Detect which cell encompasses the target text, then output its (X, Y) center coordinate. 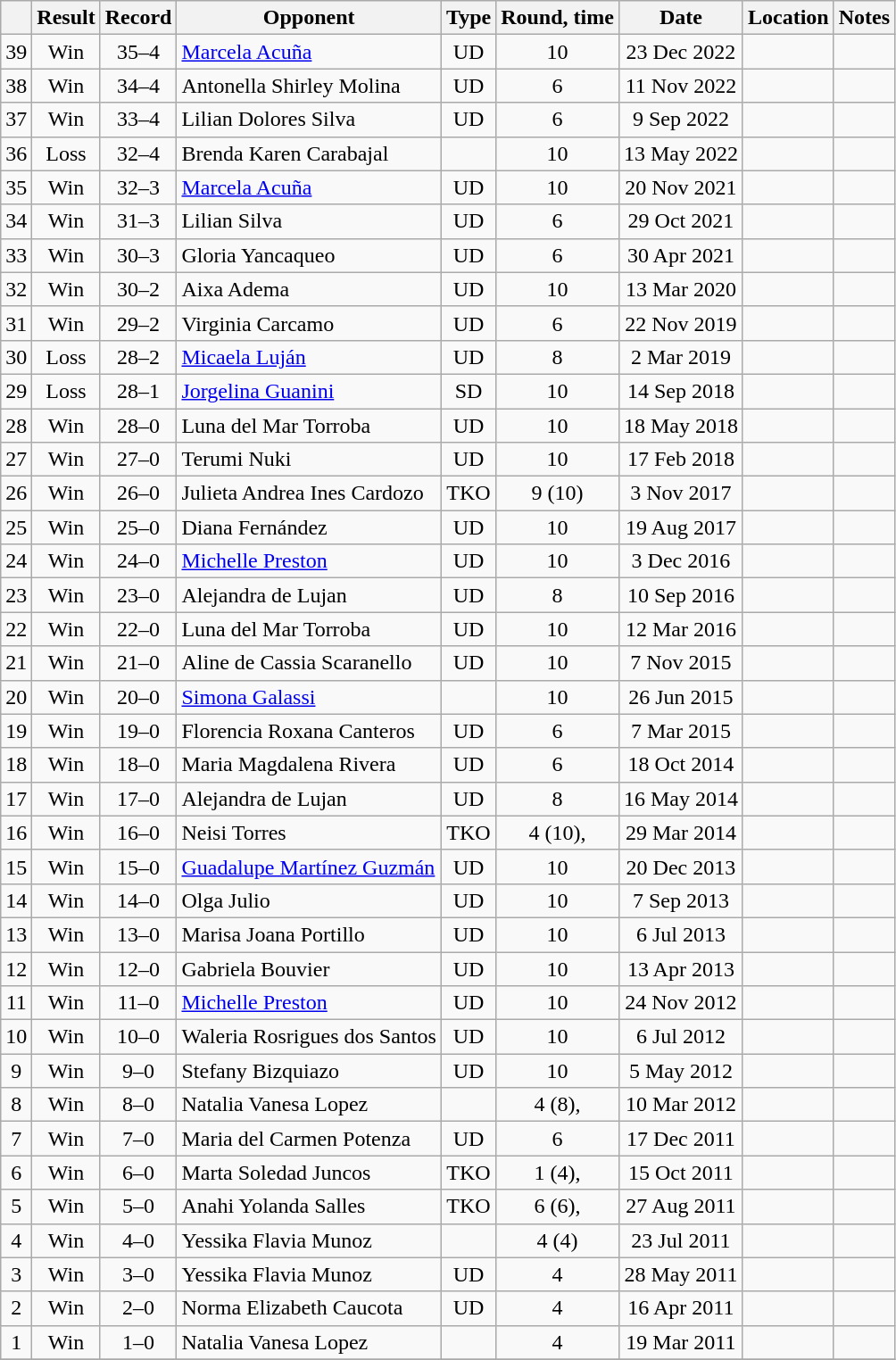
25–0 (138, 527)
Lilian Silva (309, 221)
Diana Fernández (309, 527)
18–0 (138, 765)
4–0 (138, 1240)
23 Jul 2011 (680, 1240)
13 Apr 2013 (680, 968)
17 (16, 799)
35–4 (138, 52)
Guadalupe Martínez Guzmán (309, 867)
14–0 (138, 900)
23 (16, 595)
Gabriela Bouvier (309, 968)
9 (10) (558, 493)
Round, time (558, 18)
26–0 (138, 493)
12 (16, 968)
17–0 (138, 799)
Virginia Carcamo (309, 323)
13 (16, 934)
31–3 (138, 221)
20 (16, 697)
32–3 (138, 187)
2–0 (138, 1308)
22–0 (138, 629)
Terumi Nuki (309, 460)
32 (16, 289)
17 Feb 2018 (680, 460)
Stefany Bizquiazo (309, 1071)
38 (16, 86)
30–2 (138, 289)
19 Mar 2011 (680, 1342)
12–0 (138, 968)
19–0 (138, 731)
Jorgelina Guanini (309, 391)
34 (16, 221)
19 Aug 2017 (680, 527)
16 (16, 833)
23 Dec 2022 (680, 52)
4 (10), (558, 833)
Type (468, 18)
32–4 (138, 153)
27 Aug 2011 (680, 1207)
10–0 (138, 1037)
Anahi Yolanda Salles (309, 1207)
39 (16, 52)
28–1 (138, 391)
3 (16, 1274)
29 Oct 2021 (680, 221)
34–4 (138, 86)
Lilian Dolores Silva (309, 120)
7 Sep 2013 (680, 900)
21–0 (138, 663)
10 Mar 2012 (680, 1105)
11 Nov 2022 (680, 86)
6 (6), (558, 1207)
Antonella Shirley Molina (309, 86)
1 (16, 1342)
Olga Julio (309, 900)
30–3 (138, 255)
19 (16, 731)
9 (16, 1071)
Simona Galassi (309, 697)
18 (16, 765)
20–0 (138, 697)
15 Oct 2011 (680, 1173)
14 Sep 2018 (680, 391)
16–0 (138, 833)
18 Oct 2014 (680, 765)
29 Mar 2014 (680, 833)
16 May 2014 (680, 799)
17 Dec 2011 (680, 1139)
21 (16, 663)
33 (16, 255)
8–0 (138, 1105)
13 May 2022 (680, 153)
Norma Elizabeth Caucota (309, 1308)
5–0 (138, 1207)
Marisa Joana Portillo (309, 934)
3 Nov 2017 (680, 493)
7 Mar 2015 (680, 731)
2 Mar 2019 (680, 357)
Brenda Karen Carabajal (309, 153)
20 Dec 2013 (680, 867)
18 May 2018 (680, 426)
11 (16, 1003)
29 (16, 391)
24 (16, 561)
6 Jul 2013 (680, 934)
24 Nov 2012 (680, 1003)
Julieta Andrea Ines Cardozo (309, 493)
5 (16, 1207)
4 (8), (558, 1105)
28–2 (138, 357)
15–0 (138, 867)
Neisi Torres (309, 833)
22 Nov 2019 (680, 323)
1 (4), (558, 1173)
Micaela Luján (309, 357)
30 Apr 2021 (680, 255)
24–0 (138, 561)
9–0 (138, 1071)
16 Apr 2011 (680, 1308)
3 Dec 2016 (680, 561)
Florencia Roxana Canteros (309, 731)
33–4 (138, 120)
Aline de Cassia Scaranello (309, 663)
SD (468, 391)
Maria del Carmen Potenza (309, 1139)
7–0 (138, 1139)
1–0 (138, 1342)
Location (788, 18)
15 (16, 867)
7 Nov 2015 (680, 663)
2 (16, 1308)
Marta Soledad Juncos (309, 1173)
6 Jul 2012 (680, 1037)
27–0 (138, 460)
6–0 (138, 1173)
37 (16, 120)
25 (16, 527)
Date (680, 18)
9 Sep 2022 (680, 120)
Waleria Rosrigues dos Santos (309, 1037)
13 Mar 2020 (680, 289)
5 May 2012 (680, 1071)
Record (138, 18)
13–0 (138, 934)
20 Nov 2021 (680, 187)
3–0 (138, 1274)
26 Jun 2015 (680, 697)
Gloria Yancaqueo (309, 255)
36 (16, 153)
26 (16, 493)
29–2 (138, 323)
23–0 (138, 595)
Aixa Adema (309, 289)
Opponent (309, 18)
Notes (864, 18)
28 (16, 426)
Maria Magdalena Rivera (309, 765)
28 May 2011 (680, 1274)
22 (16, 629)
4 (4) (558, 1240)
31 (16, 323)
30 (16, 357)
28–0 (138, 426)
27 (16, 460)
Result (66, 18)
14 (16, 900)
35 (16, 187)
12 Mar 2016 (680, 629)
10 Sep 2016 (680, 595)
7 (16, 1139)
11–0 (138, 1003)
